Extract the (x, y) coordinate from the center of the cell holding the provided text.  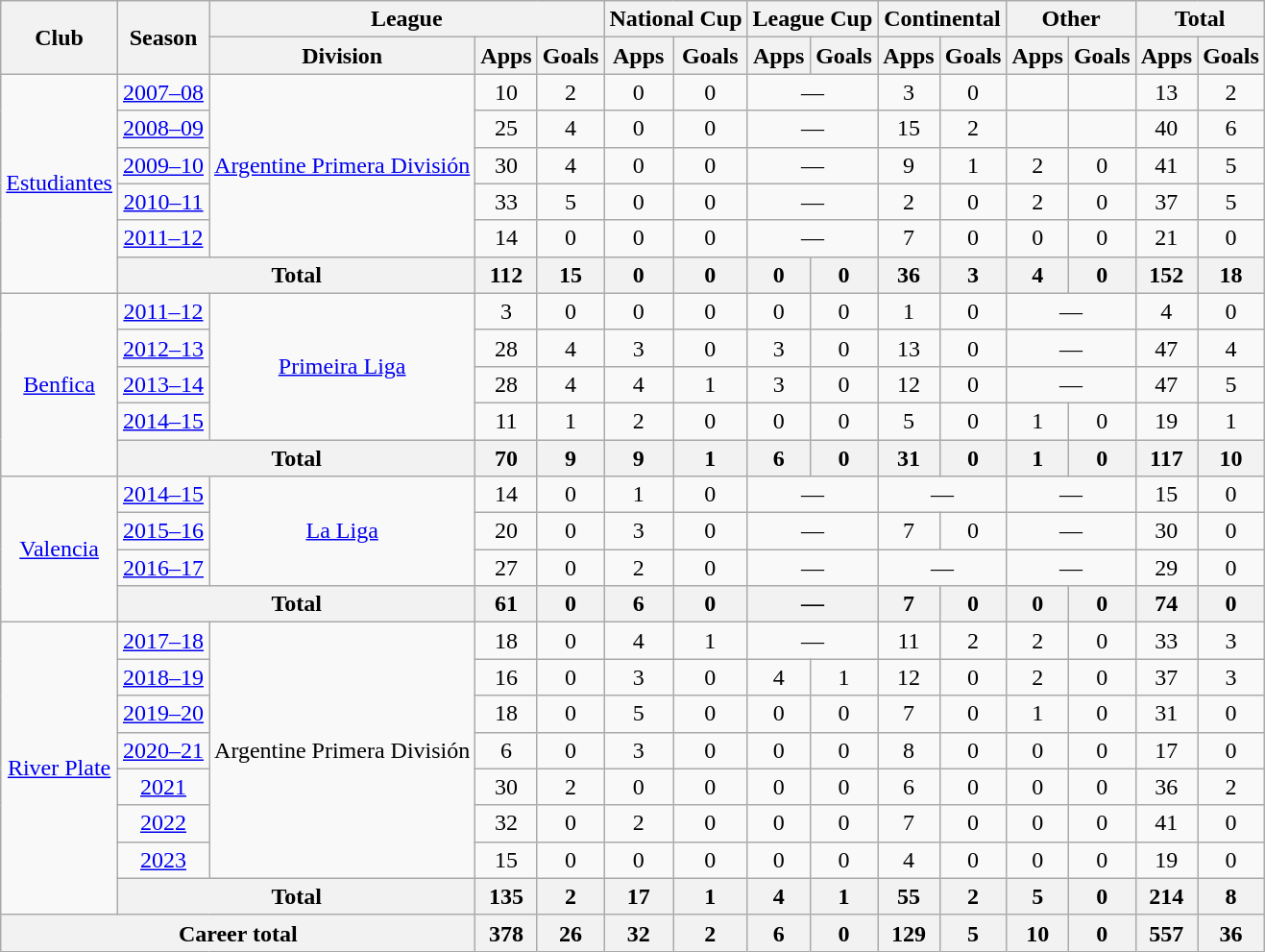
Career total (238, 933)
Season (163, 37)
214 (1166, 896)
29 (1166, 568)
378 (506, 933)
55 (909, 896)
2009–10 (163, 165)
2013–14 (163, 384)
Other (1071, 19)
20 (506, 531)
16 (506, 677)
21 (1166, 238)
2019–20 (163, 714)
2023 (163, 860)
557 (1166, 933)
27 (506, 568)
National Cup (676, 19)
Estudiantes (60, 183)
Division (342, 56)
2007–08 (163, 92)
2017–18 (163, 641)
2021 (163, 787)
40 (1166, 129)
Club (60, 37)
2016–17 (163, 568)
74 (1166, 604)
Benfica (60, 384)
2010–11 (163, 202)
2012–13 (163, 348)
26 (571, 933)
Continental (942, 19)
La Liga (342, 531)
70 (506, 458)
129 (909, 933)
2020–21 (163, 750)
2022 (163, 823)
2008–09 (163, 129)
League Cup (813, 19)
Valencia (60, 549)
2018–19 (163, 677)
112 (506, 275)
61 (506, 604)
League (407, 19)
2015–16 (163, 531)
25 (506, 129)
152 (1166, 275)
135 (506, 896)
River Plate (60, 769)
Primeira Liga (342, 366)
117 (1166, 458)
